Capture the cell that displays the provided text and extract its (x, y) central coordinate. 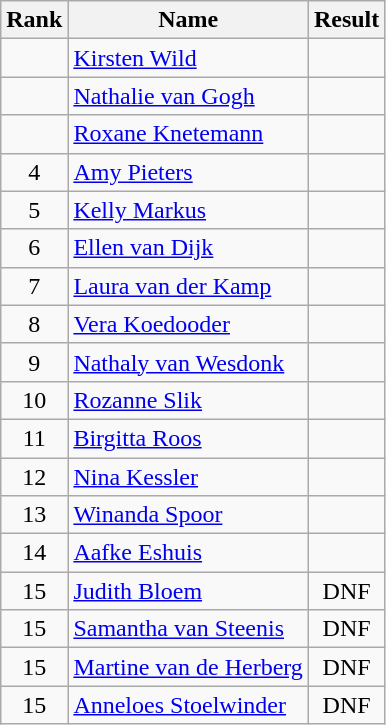
Kirsten Wild (188, 58)
Martine van de Herberg (188, 667)
Vera Koedooder (188, 324)
Kelly Markus (188, 210)
Laura van der Kamp (188, 286)
Samantha van Steenis (188, 629)
14 (34, 553)
Nathalie van Gogh (188, 96)
6 (34, 248)
Judith Bloem (188, 591)
Winanda Spoor (188, 515)
Rozanne Slik (188, 400)
Birgitta Roos (188, 438)
4 (34, 172)
12 (34, 477)
Nathaly van Wesdonk (188, 362)
5 (34, 210)
7 (34, 286)
Anneloes Stoelwinder (188, 705)
Result (346, 20)
Roxane Knetemann (188, 134)
10 (34, 400)
Nina Kessler (188, 477)
Ellen van Dijk (188, 248)
Amy Pieters (188, 172)
13 (34, 515)
Aafke Eshuis (188, 553)
Rank (34, 20)
9 (34, 362)
Name (188, 20)
11 (34, 438)
8 (34, 324)
